Pinpoint the cell where the given text exists, returning its [X, Y] midpoint coordinate. 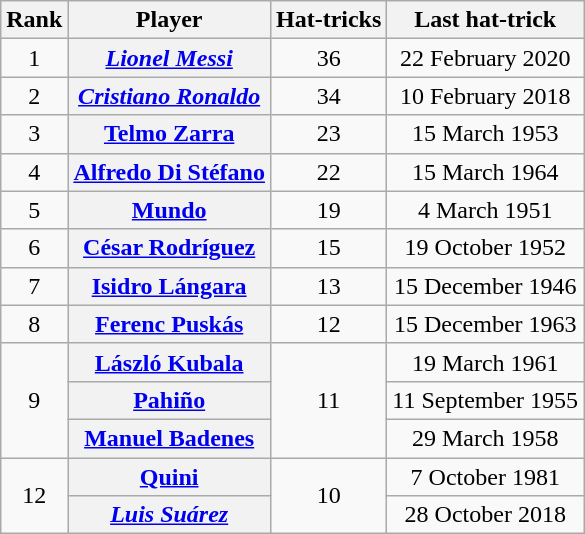
15 December 1946 [486, 286]
15 December 1963 [486, 324]
4 March 1951 [486, 210]
Lionel Messi [170, 58]
Mundo [170, 210]
Alfredo Di Stéfano [170, 172]
10 [328, 496]
15 [328, 248]
19 March 1961 [486, 362]
9 [34, 400]
28 October 2018 [486, 515]
Isidro Lángara [170, 286]
Hat-tricks [328, 20]
29 March 1958 [486, 438]
19 October 1952 [486, 248]
5 [34, 210]
11 September 1955 [486, 400]
1 [34, 58]
Luis Suárez [170, 515]
7 October 1981 [486, 477]
2 [34, 96]
23 [328, 134]
László Kubala [170, 362]
34 [328, 96]
10 February 2018 [486, 96]
Quini [170, 477]
15 March 1953 [486, 134]
22 [328, 172]
Pahiño [170, 400]
13 [328, 286]
3 [34, 134]
Cristiano Ronaldo [170, 96]
Ferenc Puskás [170, 324]
15 March 1964 [486, 172]
Player [170, 20]
Manuel Badenes [170, 438]
36 [328, 58]
11 [328, 400]
7 [34, 286]
19 [328, 210]
22 February 2020 [486, 58]
Last hat-trick [486, 20]
Rank [34, 20]
8 [34, 324]
Telmo Zarra [170, 134]
César Rodríguez [170, 248]
4 [34, 172]
6 [34, 248]
